Return [x, y] of the center of cell containing provided text 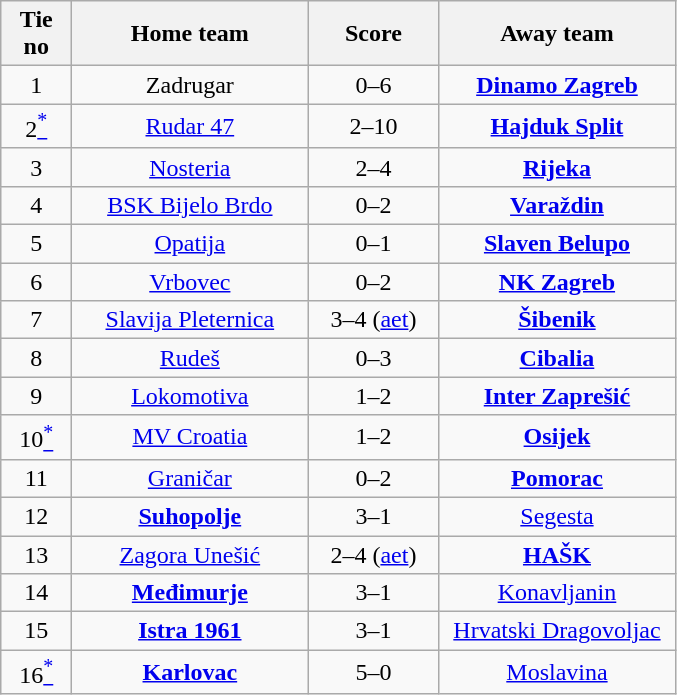
Nosteria [190, 167]
0–6 [374, 85]
10* [36, 438]
3 [36, 167]
Cibalia [557, 358]
5–0 [374, 672]
Hajduk Split [557, 126]
4 [36, 205]
Graničar [190, 478]
MV Croatia [190, 438]
Šibenik [557, 320]
Zadrugar [190, 85]
8 [36, 358]
11 [36, 478]
Score [374, 34]
Zagora Unešić [190, 555]
Opatija [190, 244]
Suhopolje [190, 516]
Segesta [557, 516]
NK Zagreb [557, 282]
6 [36, 282]
2* [36, 126]
Rijeka [557, 167]
Konavljanin [557, 593]
Pomorac [557, 478]
1 [36, 85]
Rudeš [190, 358]
16* [36, 672]
Međimurje [190, 593]
Istra 1961 [190, 631]
Moslavina [557, 672]
Vrbovec [190, 282]
Away team [557, 34]
0–3 [374, 358]
7 [36, 320]
Tie no [36, 34]
12 [36, 516]
14 [36, 593]
2–4 (aet) [374, 555]
Karlovac [190, 672]
BSK Bijelo Brdo [190, 205]
Home team [190, 34]
2–4 [374, 167]
Slaven Belupo [557, 244]
0–1 [374, 244]
Varaždin [557, 205]
5 [36, 244]
Lokomotiva [190, 396]
2–10 [374, 126]
Osijek [557, 438]
HAŠK [557, 555]
Hrvatski Dragovoljac [557, 631]
9 [36, 396]
Rudar 47 [190, 126]
3–4 (aet) [374, 320]
Inter Zaprešić [557, 396]
13 [36, 555]
15 [36, 631]
Slavija Pleternica [190, 320]
Dinamo Zagreb [557, 85]
